Locate the cell with the specified text and output its [x, y] center coordinate. 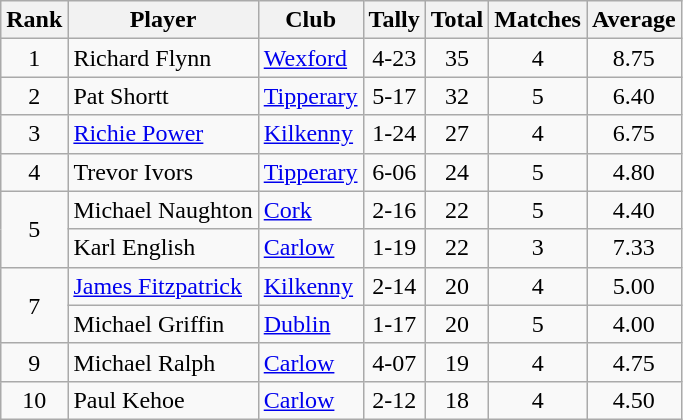
4.80 [634, 172]
Total [457, 20]
8.75 [634, 58]
4.75 [634, 362]
1 [34, 58]
4.00 [634, 324]
Michael Naughton [163, 210]
32 [457, 96]
Matches [538, 20]
7 [34, 305]
Wexford [310, 58]
19 [457, 362]
10 [34, 400]
7.33 [634, 248]
2 [34, 96]
24 [457, 172]
Rank [34, 20]
5-17 [394, 96]
1-24 [394, 134]
James Fitzpatrick [163, 286]
Average [634, 20]
6.40 [634, 96]
Richard Flynn [163, 58]
4-23 [394, 58]
Tally [394, 20]
4-07 [394, 362]
Michael Ralph [163, 362]
1-17 [394, 324]
5.00 [634, 286]
Dublin [310, 324]
2-12 [394, 400]
9 [34, 362]
27 [457, 134]
6.75 [634, 134]
1-19 [394, 248]
Pat Shortt [163, 96]
Paul Kehoe [163, 400]
Club [310, 20]
6-06 [394, 172]
Cork [310, 210]
35 [457, 58]
2-16 [394, 210]
Michael Griffin [163, 324]
Trevor Ivors [163, 172]
4.50 [634, 400]
Player [163, 20]
4.40 [634, 210]
Karl English [163, 248]
18 [457, 400]
2-14 [394, 286]
Richie Power [163, 134]
